From the cell containing the given text, extract its center point as (x, y) coordinate. 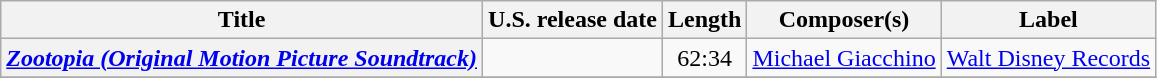
Walt Disney Records (1048, 58)
Length (704, 20)
Michael Giacchino (844, 58)
U.S. release date (573, 20)
Zootopia (Original Motion Picture Soundtrack) (242, 58)
62:34 (704, 58)
Label (1048, 20)
Title (242, 20)
Composer(s) (844, 20)
